Detect which cell encompasses the target text, then output its (x, y) center coordinate. 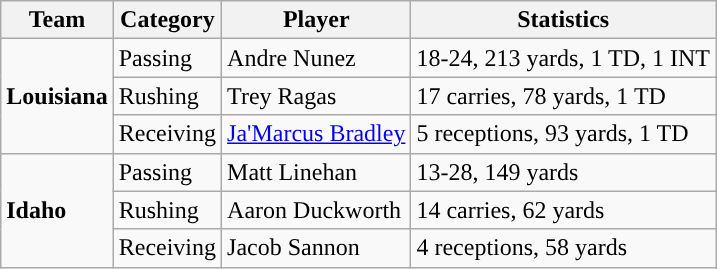
Jacob Sannon (316, 248)
14 carries, 62 yards (564, 210)
Andre Nunez (316, 58)
Statistics (564, 20)
13-28, 149 yards (564, 172)
Idaho (57, 210)
5 receptions, 93 yards, 1 TD (564, 134)
Aaron Duckworth (316, 210)
Matt Linehan (316, 172)
4 receptions, 58 yards (564, 248)
Team (57, 20)
18-24, 213 yards, 1 TD, 1 INT (564, 58)
Player (316, 20)
17 carries, 78 yards, 1 TD (564, 96)
Louisiana (57, 96)
Trey Ragas (316, 96)
Ja'Marcus Bradley (316, 134)
Category (167, 20)
